Capture the cell that displays the provided text and extract its (X, Y) central coordinate. 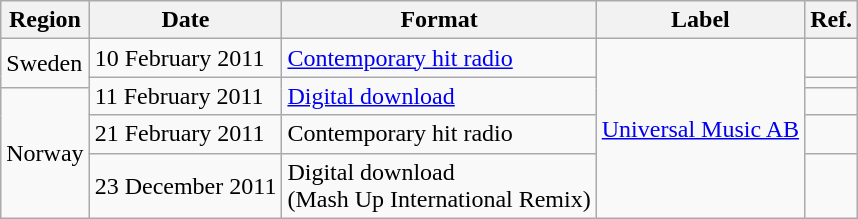
Region (45, 20)
Format (439, 20)
23 December 2011 (186, 186)
Digital download (439, 96)
11 February 2011 (186, 96)
Universal Music AB (700, 128)
Ref. (832, 20)
21 February 2011 (186, 134)
Norway (45, 153)
Sweden (45, 64)
Date (186, 20)
10 February 2011 (186, 58)
Digital download (Mash Up International Remix) (439, 186)
Label (700, 20)
